Pinpoint the cell where the given text exists, returning its [X, Y] midpoint coordinate. 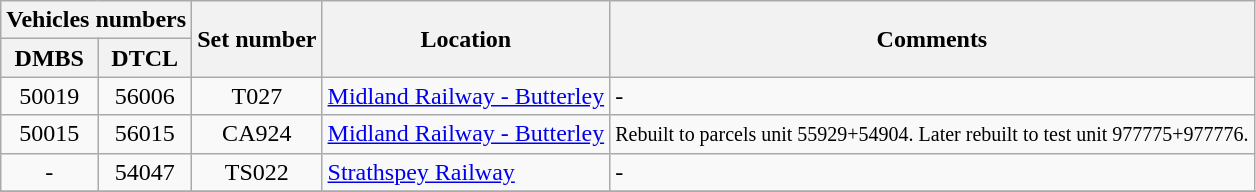
54047 [145, 172]
Comments [932, 39]
TS022 [257, 172]
T027 [257, 96]
Rebuilt to parcels unit 55929+54904. Later rebuilt to test unit 977775+977776. [932, 134]
CA924 [257, 134]
DTCL [145, 58]
56015 [145, 134]
DMBS [50, 58]
50019 [50, 96]
50015 [50, 134]
56006 [145, 96]
Vehicles numbers [96, 20]
Set number [257, 39]
Location [466, 39]
Strathspey Railway [466, 172]
